Pinpoint the cell where the given text exists, returning its (X, Y) midpoint coordinate. 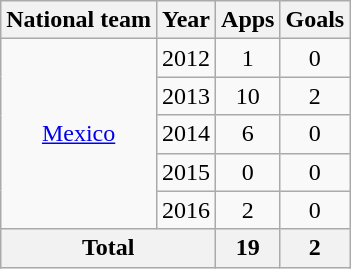
2014 (186, 134)
6 (248, 134)
10 (248, 96)
2013 (186, 96)
19 (248, 248)
National team (79, 20)
Apps (248, 20)
1 (248, 58)
2015 (186, 172)
2016 (186, 210)
Year (186, 20)
Total (108, 248)
Mexico (79, 134)
2012 (186, 58)
Goals (315, 20)
